Search for the cell housing the specified text and yield its (x, y) center coordinate. 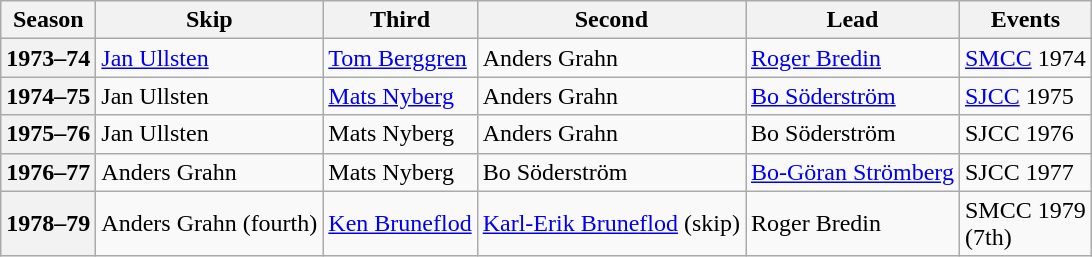
1974–75 (48, 96)
1978–79 (48, 224)
1973–74 (48, 58)
Second (611, 20)
SJCC 1976 (1025, 134)
SJCC 1975 (1025, 96)
Third (400, 20)
1976–77 (48, 172)
SMCC 1974 (1025, 58)
Bo-Göran Strömberg (853, 172)
Anders Grahn (fourth) (210, 224)
SJCC 1977 (1025, 172)
1975–76 (48, 134)
Events (1025, 20)
Tom Berggren (400, 58)
Ken Bruneflod (400, 224)
Karl-Erik Bruneflod (skip) (611, 224)
Season (48, 20)
Skip (210, 20)
SMCC 1979 (7th) (1025, 224)
Lead (853, 20)
